Scan for the cell matching the given text and deliver its (X, Y) coordinate at center. 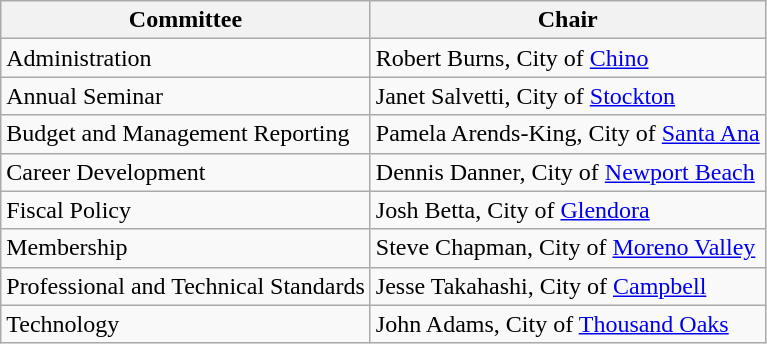
Administration (186, 58)
Pamela Arends-King, City of Santa Ana (568, 134)
Membership (186, 248)
Fiscal Policy (186, 210)
Dennis Danner, City of Newport Beach (568, 172)
Josh Betta, City of Glendora (568, 210)
Budget and Management Reporting (186, 134)
Jesse Takahashi, City of Campbell (568, 286)
Technology (186, 324)
Committee (186, 20)
John Adams, City of Thousand Oaks (568, 324)
Steve Chapman, City of Moreno Valley (568, 248)
Annual Seminar (186, 96)
Professional and Technical Standards (186, 286)
Career Development (186, 172)
Janet Salvetti, City of Stockton (568, 96)
Chair (568, 20)
Robert Burns, City of Chino (568, 58)
